Locate the cell with the specified text and output its [x, y] center coordinate. 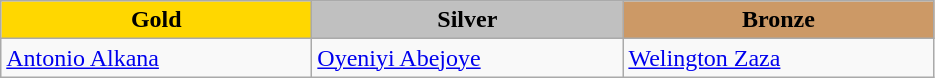
Bronze [778, 20]
Antonio Alkana [156, 58]
Gold [156, 20]
Silver [468, 20]
Welington Zaza [778, 58]
Oyeniyi Abejoye [468, 58]
